Provide the (X, Y) coordinate of the cell's center where the given text is located.  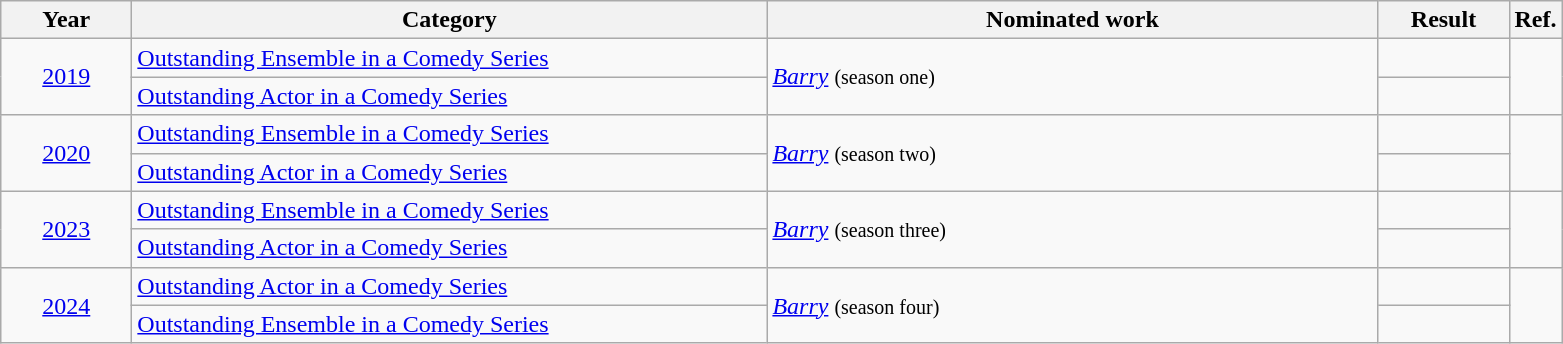
Category (450, 20)
Barry (season one) (1072, 77)
Year (66, 20)
Barry (season two) (1072, 153)
2024 (66, 305)
Result (1444, 20)
2023 (66, 229)
Ref. (1536, 20)
2019 (66, 77)
Nominated work (1072, 20)
Barry (season three) (1072, 229)
2020 (66, 153)
Barry (season four) (1072, 305)
